Find where the given text appears and provide that cell's center as [x, y] coordinate. 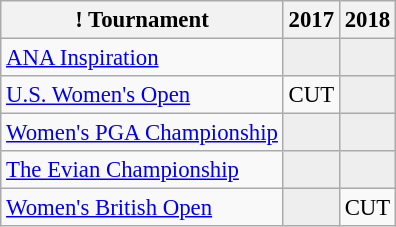
! Tournament [142, 20]
U.S. Women's Open [142, 95]
ANA Inspiration [142, 58]
Women's British Open [142, 208]
2018 [367, 20]
2017 [311, 20]
Women's PGA Championship [142, 133]
The Evian Championship [142, 170]
